Search for the cell housing the specified text and yield its (x, y) center coordinate. 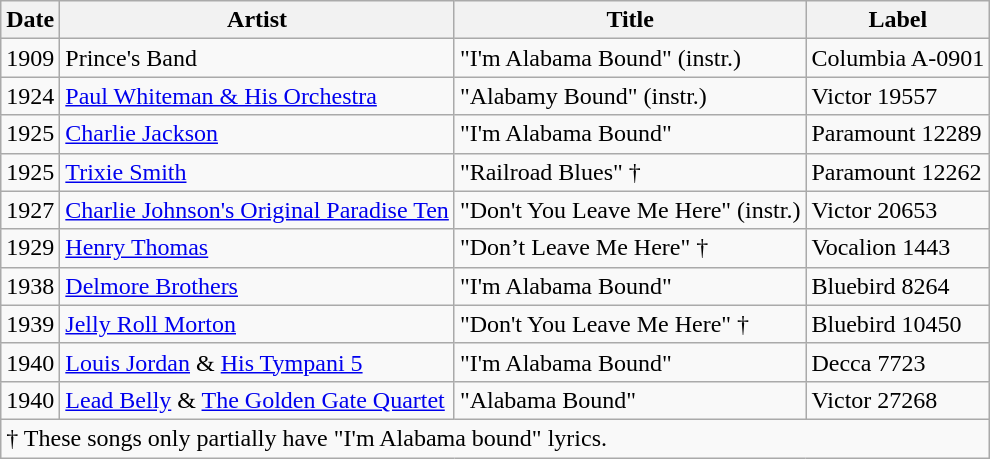
1927 (30, 210)
Jelly Roll Morton (258, 324)
Charlie Jackson (258, 134)
Label (898, 20)
"I'm Alabama Bound" (instr.) (630, 58)
Charlie Johnson's Original Paradise Ten (258, 210)
Bluebird 8264 (898, 286)
Paul Whiteman & His Orchestra (258, 96)
1909 (30, 58)
"Don't You Leave Me Here" † (630, 324)
Victor 19557 (898, 96)
Paramount 12289 (898, 134)
1939 (30, 324)
Paramount 12262 (898, 172)
Trixie Smith (258, 172)
Artist (258, 20)
Date (30, 20)
"Alabama Bound" (630, 400)
Victor 20653 (898, 210)
Bluebird 10450 (898, 324)
1924 (30, 96)
Columbia A-0901 (898, 58)
Decca 7723 (898, 362)
† These songs only partially have "I'm Alabama bound" lyrics. (496, 438)
"Don't You Leave Me Here" (instr.) (630, 210)
Title (630, 20)
"Don’t Leave Me Here" † (630, 248)
Louis Jordan & His Tympani 5 (258, 362)
"Railroad Blues" † (630, 172)
Victor 27268 (898, 400)
Delmore Brothers (258, 286)
Lead Belly & The Golden Gate Quartet (258, 400)
"Alabamy Bound" (instr.) (630, 96)
1929 (30, 248)
Vocalion 1443 (898, 248)
Henry Thomas (258, 248)
1938 (30, 286)
Prince's Band (258, 58)
